Return [X, Y] of the center of cell containing provided text 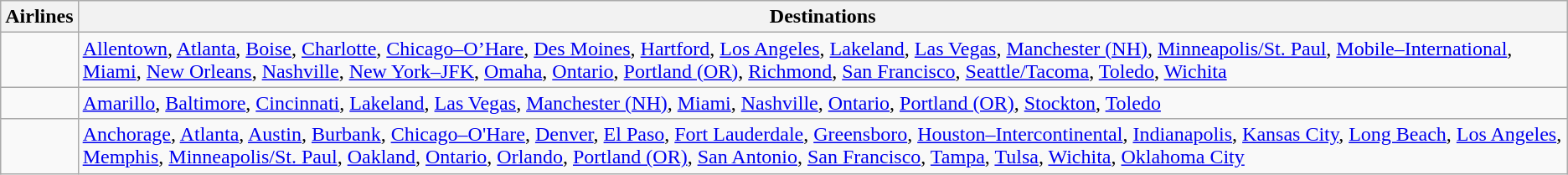
Destinations [823, 17]
Airlines [39, 17]
Amarillo, Baltimore, Cincinnati, Lakeland, Las Vegas, Manchester (NH), Miami, Nashville, Ontario, Portland (OR), Stockton, Toledo [823, 103]
